Pinpoint the cell where the given text exists, returning its [X, Y] midpoint coordinate. 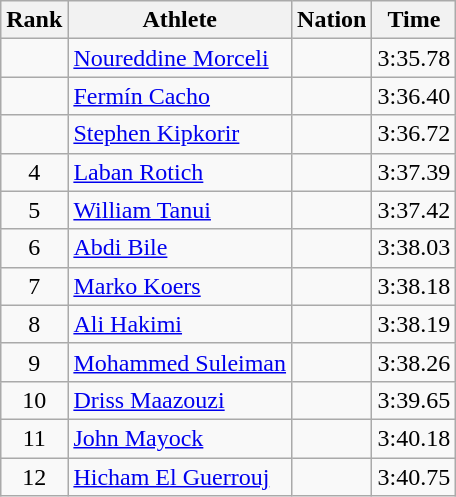
Abdi Bile [180, 248]
John Mayock [180, 438]
Time [414, 20]
7 [34, 286]
Noureddine Morceli [180, 58]
Driss Maazouzi [180, 400]
8 [34, 324]
Athlete [180, 20]
3:38.26 [414, 362]
Hicham El Guerrouj [180, 477]
3:38.18 [414, 286]
3:38.03 [414, 248]
Fermín Cacho [180, 96]
3:36.40 [414, 96]
3:35.78 [414, 58]
Marko Koers [180, 286]
Ali Hakimi [180, 324]
Rank [34, 20]
Nation [332, 20]
3:40.18 [414, 438]
Stephen Kipkorir [180, 134]
3:37.39 [414, 172]
3:37.42 [414, 210]
3:36.72 [414, 134]
4 [34, 172]
5 [34, 210]
11 [34, 438]
3:40.75 [414, 477]
9 [34, 362]
Laban Rotich [180, 172]
3:39.65 [414, 400]
Mohammed Suleiman [180, 362]
3:38.19 [414, 324]
12 [34, 477]
William Tanui [180, 210]
6 [34, 248]
10 [34, 400]
